Pinpoint the cell where the given text exists, returning its (x, y) midpoint coordinate. 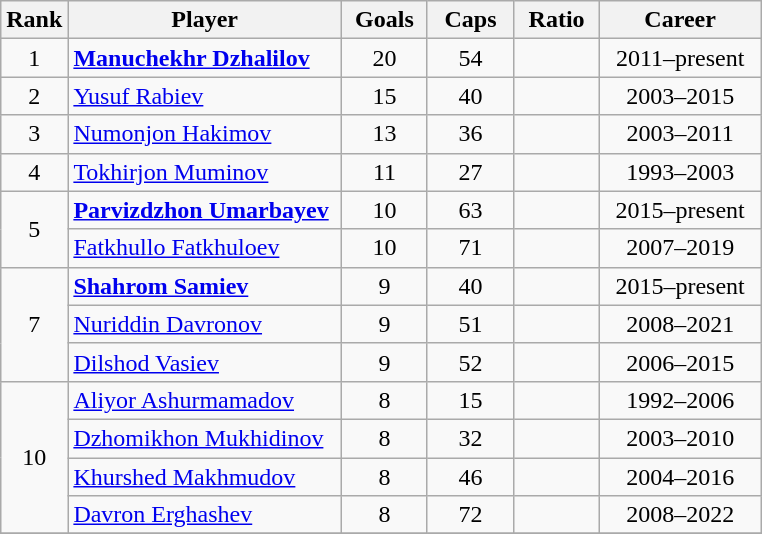
Parvizdzhon Umarbayev (205, 210)
Tokhirjon Muminov (205, 172)
36 (470, 134)
71 (470, 248)
1992–2006 (680, 400)
2008–2022 (680, 515)
2003–2011 (680, 134)
11 (384, 172)
54 (470, 58)
4 (34, 172)
Dzhomikhon Mukhidinov (205, 438)
1993–2003 (680, 172)
1 (34, 58)
Player (205, 20)
2004–2016 (680, 477)
63 (470, 210)
Manuchekhr Dzhalilov (205, 58)
2011–present (680, 58)
46 (470, 477)
Aliyor Ashurmamadov (205, 400)
Numonjon Hakimov (205, 134)
Khurshed Makhmudov (205, 477)
20 (384, 58)
7 (34, 324)
2006–2015 (680, 362)
2007–2019 (680, 248)
13 (384, 134)
27 (470, 172)
Goals (384, 20)
51 (470, 324)
2003–2015 (680, 96)
2 (34, 96)
2008–2021 (680, 324)
Fatkhullo Fatkhuloev (205, 248)
5 (34, 229)
3 (34, 134)
Davron Erghashev (205, 515)
52 (470, 362)
Nuriddin Davronov (205, 324)
Shahrom Samiev (205, 286)
72 (470, 515)
Yusuf Rabiev (205, 96)
2003–2010 (680, 438)
Ratio (557, 20)
Career (680, 20)
Caps (470, 20)
Dilshod Vasiev (205, 362)
Rank (34, 20)
32 (470, 438)
